Provide the [X, Y] coordinate of the cell's center where the given text is located.  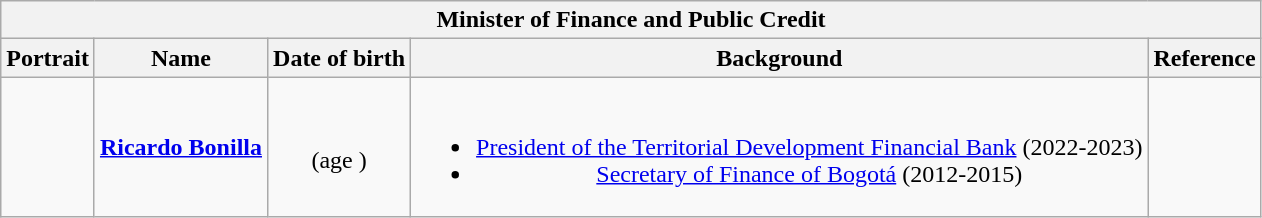
Minister of Finance and Public Credit [631, 20]
Portrait [48, 58]
Reference [1204, 58]
Background [780, 58]
Date of birth [340, 58]
Ricardo Bonilla [180, 147]
Name [180, 58]
(age ) [340, 147]
President of the Territorial Development Financial Bank (2022-2023)Secretary of Finance of Bogotá (2012-2015) [780, 147]
